Scan for the cell matching the given text and deliver its (X, Y) coordinate at center. 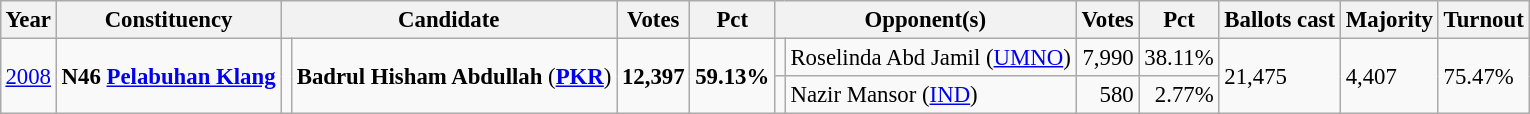
38.11% (1179, 57)
7,990 (1108, 57)
59.13% (732, 76)
Roselinda Abd Jamil (UMNO) (930, 57)
N46 Pelabuhan Klang (168, 76)
Majority (1389, 20)
2008 (28, 76)
Nazir Mansor (IND) (930, 95)
12,397 (654, 76)
21,475 (1280, 76)
580 (1108, 95)
Ballots cast (1280, 20)
Opponent(s) (926, 20)
Constituency (168, 20)
2.77% (1179, 95)
Badrul Hisham Abdullah (PKR) (454, 76)
4,407 (1389, 76)
Year (28, 20)
Candidate (449, 20)
75.47% (1484, 76)
Turnout (1484, 20)
